For the text-containing cell, return its midpoint in (x, y) coordinate format. 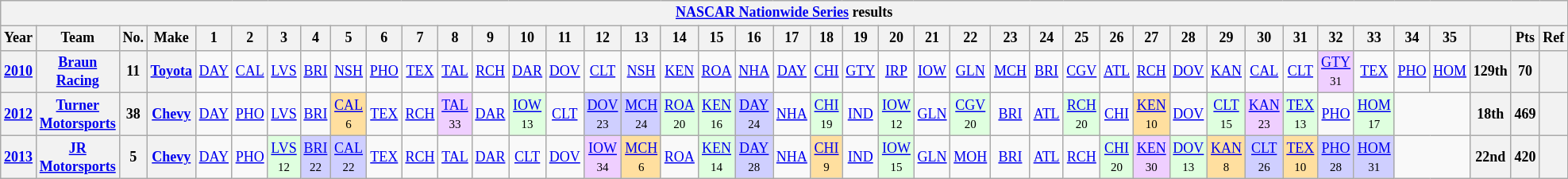
Team (78, 38)
MCH6 (641, 157)
GTY (861, 72)
420 (1525, 157)
CGV20 (970, 115)
3 (284, 38)
CLT26 (1264, 157)
4 (316, 38)
PHO28 (1336, 157)
12 (603, 38)
23 (1011, 38)
KEN10 (1151, 115)
MCH24 (641, 115)
HOM (1450, 72)
RCH20 (1081, 115)
28 (1189, 38)
KEN30 (1151, 157)
6 (384, 38)
30 (1264, 38)
HOM31 (1373, 157)
CAL22 (349, 157)
CGV (1081, 72)
27 (1151, 38)
TAL33 (455, 115)
Pts (1525, 38)
DOV23 (603, 115)
2010 (19, 72)
14 (680, 38)
HOM17 (1373, 115)
7 (420, 38)
DAY28 (754, 157)
Make (171, 38)
KEN (680, 72)
MCH (1011, 72)
Ref (1554, 38)
20 (897, 38)
469 (1525, 115)
19 (861, 38)
17 (792, 38)
Braun Racing (78, 72)
JR Motorsports (78, 157)
GTY31 (1336, 72)
31 (1300, 38)
38 (133, 115)
Turner Motorsports (78, 115)
25 (1081, 38)
IOW13 (527, 115)
No. (133, 38)
29 (1227, 38)
33 (1373, 38)
13 (641, 38)
35 (1450, 38)
18th (1490, 115)
MOH (970, 157)
2 (249, 38)
16 (754, 38)
DOV13 (1189, 157)
129th (1490, 72)
CHI19 (826, 115)
9 (491, 38)
IOW34 (603, 157)
IOW12 (897, 115)
22nd (1490, 157)
KAN (1227, 72)
KAN23 (1264, 115)
IOW (932, 72)
22 (970, 38)
KEN14 (716, 157)
ROA20 (680, 115)
10 (527, 38)
DAY24 (754, 115)
18 (826, 38)
TEX13 (1300, 115)
15 (716, 38)
21 (932, 38)
34 (1412, 38)
IOW15 (897, 157)
Year (19, 38)
CLT15 (1227, 115)
32 (1336, 38)
Toyota (171, 72)
26 (1117, 38)
24 (1046, 38)
IRP (897, 72)
2013 (19, 157)
2012 (19, 115)
CHI9 (826, 157)
CHI20 (1117, 157)
8 (455, 38)
KEN16 (716, 115)
CAL6 (349, 115)
NASCAR Nationwide Series results (784, 13)
70 (1525, 72)
LVS12 (284, 157)
BRI22 (316, 157)
KAN8 (1227, 157)
1 (214, 38)
TEX10 (1300, 157)
